For the text-containing cell, return its midpoint in [x, y] coordinate format. 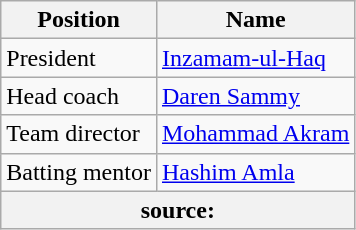
Hashim Amla [255, 172]
Mohammad Akram [255, 134]
source: [178, 210]
President [79, 58]
Name [255, 20]
Inzamam-ul-Haq [255, 58]
Position [79, 20]
Batting mentor [79, 172]
Head coach [79, 96]
Team director [79, 134]
Daren Sammy [255, 96]
